Identify which cell holds the provided text, then report its [X, Y] central coordinate. 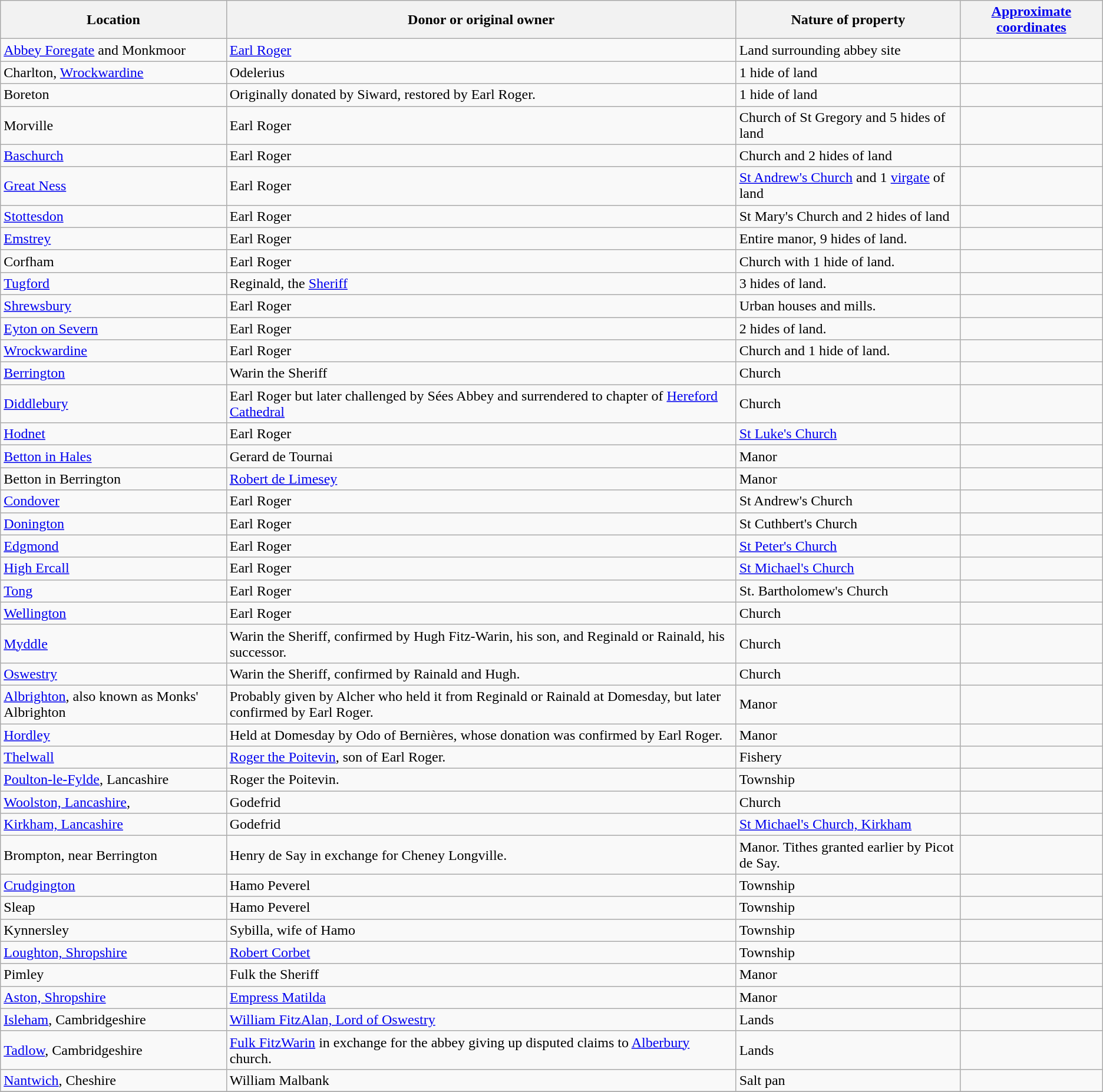
Diddlebury [113, 404]
St Andrew's Church and 1 virgate of land [848, 186]
Salt pan [848, 1080]
Earl Roger but later challenged by Sées Abbey and surrendered to chapter of Hereford Cathedral [481, 404]
Betton in Hales [113, 456]
Odelerius [481, 72]
Baschurch [113, 155]
Betton in Berrington [113, 479]
Probably given by Alcher who held it from Reginald or Rainald at Domesday, but later confirmed by Earl Roger. [481, 704]
Empress Matilda [481, 997]
Fishery [848, 757]
Approximate coordinates [1031, 20]
3 hides of land. [848, 283]
Shrewsbury [113, 306]
Emstrey [113, 239]
Pimley [113, 975]
Edgmond [113, 546]
Roger the Poitevin, son of Earl Roger. [481, 757]
Brompton, near Berrington [113, 855]
Manor. Tithes granted earlier by Picot de Say. [848, 855]
Warin the Sheriff, confirmed by Rainald and Hugh. [481, 674]
Tugford [113, 283]
Oswestry [113, 674]
Corfham [113, 261]
Kynnersley [113, 930]
Held at Domesday by Odo of Bernières, whose donation was confirmed by Earl Roger. [481, 734]
Warin the Sheriff, confirmed by Hugh Fitz-Warin, his son, and Reginald or Rainald, his successor. [481, 643]
St. Bartholomew's Church [848, 591]
Stottesdon [113, 216]
St Michael's Church [848, 568]
Aston, Shropshire [113, 997]
Sleap [113, 908]
St Peter's Church [848, 546]
Nature of property [848, 20]
Reginald, the Sheriff [481, 283]
Warin the Sheriff [481, 373]
Charlton, Wrockwardine [113, 72]
Roger the Poitevin. [481, 780]
Poulton-le-Fylde, Lancashire [113, 780]
Henry de Say in exchange for Cheney Longville. [481, 855]
Land surrounding abbey site [848, 50]
Hordley [113, 734]
Church of St Gregory and 5 hides of land [848, 125]
Nantwich, Cheshire [113, 1080]
Donington [113, 524]
Tong [113, 591]
Albrighton, also known as Monks' Albrighton [113, 704]
Wrockwardine [113, 351]
Donor or original owner [481, 20]
Gerard de Tournai [481, 456]
William FitzAlan, Lord of Oswestry [481, 1020]
Eyton on Severn [113, 328]
St Luke's Church [848, 434]
Isleham, Cambridgeshire [113, 1020]
Condover [113, 501]
Fulk FitzWarin in exchange for the abbey giving up disputed claims to Alberbury church. [481, 1050]
Thelwall [113, 757]
Boreton [113, 95]
Myddle [113, 643]
William Malbank [481, 1080]
Sybilla, wife of Hamo [481, 930]
Woolston, Lancashire, [113, 802]
Urban houses and mills. [848, 306]
Wellington [113, 613]
Church with 1 hide of land. [848, 261]
Hodnet [113, 434]
Abbey Foregate and Monkmoor [113, 50]
Berrington [113, 373]
St Mary's Church and 2 hides of land [848, 216]
St Andrew's Church [848, 501]
Location [113, 20]
Originally donated by Siward, restored by Earl Roger. [481, 95]
2 hides of land. [848, 328]
Great Ness [113, 186]
Robert de Limesey [481, 479]
St Cuthbert's Church [848, 524]
St Michael's Church, Kirkham [848, 825]
Fulk the Sheriff [481, 975]
Loughton, Shropshire [113, 952]
Tadlow, Cambridgeshire [113, 1050]
Church and 2 hides of land [848, 155]
High Ercall [113, 568]
Robert Corbet [481, 952]
Morville [113, 125]
Church and 1 hide of land. [848, 351]
Kirkham, Lancashire [113, 825]
Crudgington [113, 885]
Entire manor, 9 hides of land. [848, 239]
